Return the (X, Y) coordinate for the center point of the cell that contains the specified text.  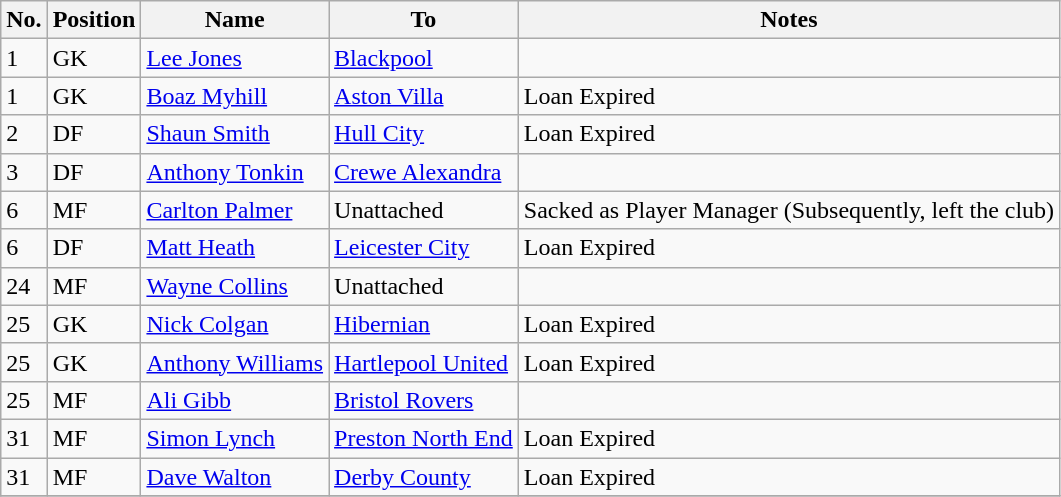
Ali Gibb (235, 400)
Blackpool (424, 58)
Matt Heath (235, 248)
Lee Jones (235, 58)
Aston Villa (424, 96)
Carlton Palmer (235, 210)
No. (24, 20)
Name (235, 20)
Wayne Collins (235, 286)
Sacked as Player Manager (Subsequently, left the club) (788, 210)
Hartlepool United (424, 362)
Hibernian (424, 324)
24 (24, 286)
Preston North End (424, 438)
Anthony Tonkin (235, 172)
Nick Colgan (235, 324)
Shaun Smith (235, 134)
Boaz Myhill (235, 96)
Position (94, 20)
Derby County (424, 477)
3 (24, 172)
Anthony Williams (235, 362)
To (424, 20)
Simon Lynch (235, 438)
2 (24, 134)
Notes (788, 20)
Dave Walton (235, 477)
Crewe Alexandra (424, 172)
Hull City (424, 134)
Leicester City (424, 248)
Bristol Rovers (424, 400)
